Find where the given text appears and provide that cell's center as [X, Y] coordinate. 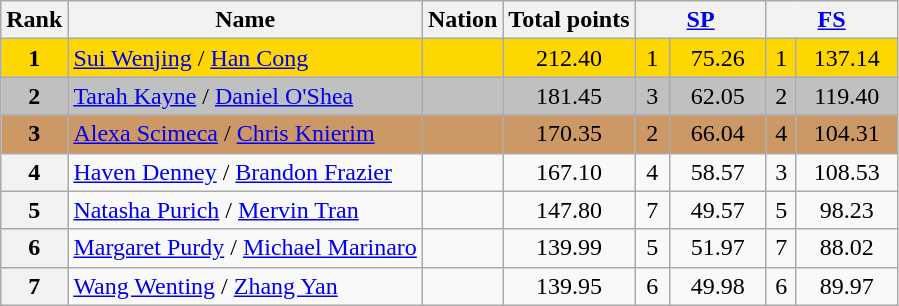
170.35 [569, 134]
SP [700, 20]
Rank [34, 20]
98.23 [846, 210]
Total points [569, 20]
88.02 [846, 248]
Natasha Purich / Mervin Tran [246, 210]
62.05 [718, 96]
49.57 [718, 210]
Tarah Kayne / Daniel O'Shea [246, 96]
49.98 [718, 286]
119.40 [846, 96]
139.99 [569, 248]
139.95 [569, 286]
104.31 [846, 134]
137.14 [846, 58]
Haven Denney / Brandon Frazier [246, 172]
Name [246, 20]
66.04 [718, 134]
75.26 [718, 58]
Sui Wenjing / Han Cong [246, 58]
58.57 [718, 172]
FS [832, 20]
167.10 [569, 172]
Alexa Scimeca / Chris Knierim [246, 134]
Wang Wenting / Zhang Yan [246, 286]
147.80 [569, 210]
89.97 [846, 286]
Nation [462, 20]
181.45 [569, 96]
51.97 [718, 248]
Margaret Purdy / Michael Marinaro [246, 248]
108.53 [846, 172]
212.40 [569, 58]
